Capture the cell that displays the provided text and extract its [x, y] central coordinate. 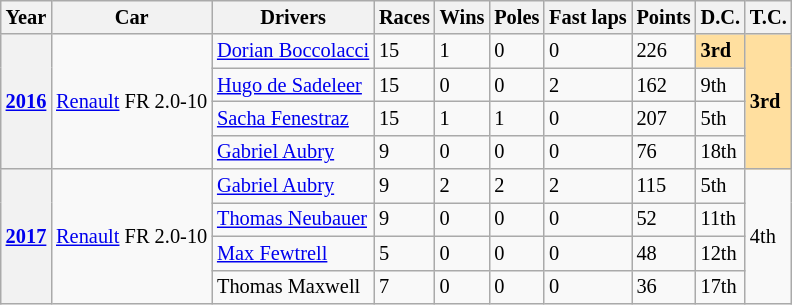
Fast laps [588, 17]
Hugo de Sadeleer [293, 85]
Drivers [293, 17]
18th [720, 152]
Sacha Fenestraz [293, 118]
226 [664, 51]
9th [720, 85]
48 [664, 253]
2017 [26, 236]
T.C. [768, 17]
Thomas Maxwell [293, 287]
2016 [26, 102]
Year [26, 17]
12th [720, 253]
D.C. [720, 17]
162 [664, 85]
Races [404, 17]
11th [720, 219]
Car [132, 17]
Poles [516, 17]
Dorian Boccolacci [293, 51]
7 [404, 287]
Wins [462, 17]
76 [664, 152]
115 [664, 186]
207 [664, 118]
4th [768, 236]
36 [664, 287]
5 [404, 253]
17th [720, 287]
Points [664, 17]
Thomas Neubauer [293, 219]
52 [664, 219]
Max Fewtrell [293, 253]
